Provide the (X, Y) coordinate of the cell's center where the given text is located.  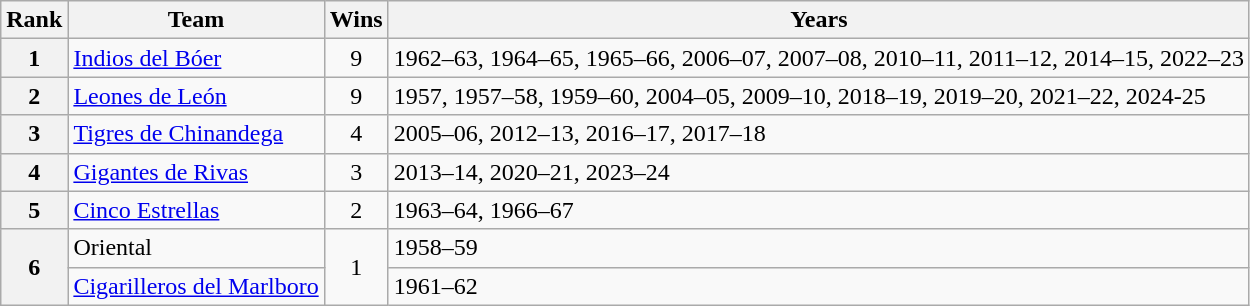
Cinco Estrellas (196, 210)
5 (34, 210)
Wins (356, 20)
1957, 1957–58, 1959–60, 2004–05, 2009–10, 2018–19, 2019–20, 2021–22, 2024-25 (818, 96)
Indios del Bóer (196, 58)
2013–14, 2020–21, 2023–24 (818, 172)
Cigarilleros del Marlboro (196, 286)
1962–63, 1964–65, 1965–66, 2006–07, 2007–08, 2010–11, 2011–12, 2014–15, 2022–23 (818, 58)
1963–64, 1966–67 (818, 210)
Years (818, 20)
Leones de León (196, 96)
Rank (34, 20)
Gigantes de Rivas (196, 172)
Oriental (196, 248)
1961–62 (818, 286)
6 (34, 267)
1958–59 (818, 248)
Team (196, 20)
Tigres de Chinandega (196, 134)
2005–06, 2012–13, 2016–17, 2017–18 (818, 134)
